Identify which cell holds the provided text, then report its [x, y] central coordinate. 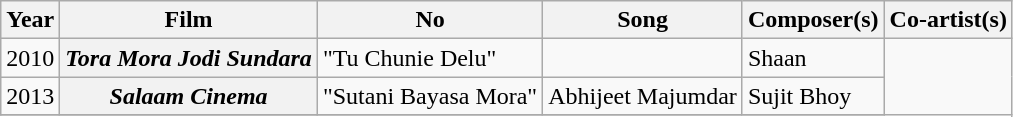
No [430, 20]
Abhijeet Majumdar [643, 96]
Salaam Cinema [189, 96]
2013 [30, 96]
Tora Mora Jodi Sundara [189, 58]
Co-artist(s) [948, 20]
"Sutani Bayasa Mora" [430, 96]
Composer(s) [813, 20]
"Tu Chunie Delu" [430, 58]
2010 [30, 58]
Year [30, 20]
Sujit Bhoy [813, 96]
Film [189, 20]
Shaan [813, 58]
Song [643, 20]
